From the cell containing the given text, extract its center point as (X, Y) coordinate. 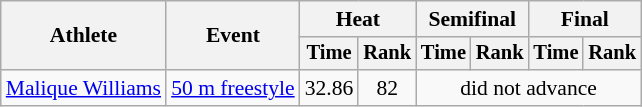
50 m freestyle (233, 88)
32.86 (330, 88)
82 (387, 88)
Event (233, 36)
Heat (358, 19)
Malique Williams (84, 88)
did not advance (528, 88)
Athlete (84, 36)
Semifinal (472, 19)
Final (585, 19)
